Output the (x, y) coordinate of the center of the cell containing the given text.  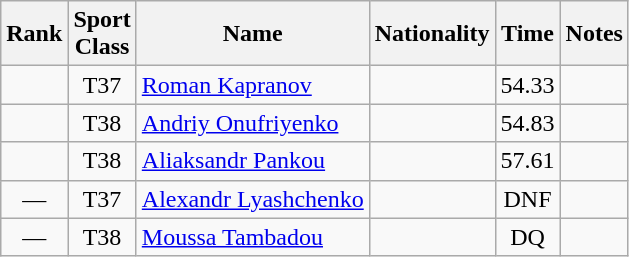
Alexandr Lyashchenko (252, 199)
DNF (528, 199)
57.61 (528, 161)
Roman Kapranov (252, 85)
SportClass (102, 34)
DQ (528, 237)
Moussa Tambadou (252, 237)
54.83 (528, 123)
Notes (594, 34)
Aliaksandr Pankou (252, 161)
Andriy Onufriyenko (252, 123)
Rank (34, 34)
Nationality (432, 34)
Time (528, 34)
54.33 (528, 85)
Name (252, 34)
